Capture the cell that displays the provided text and extract its (x, y) central coordinate. 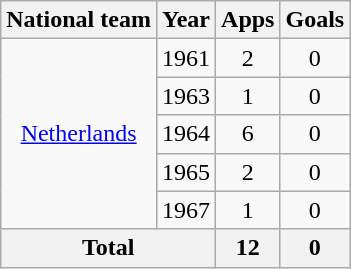
Apps (248, 20)
1964 (186, 134)
Goals (315, 20)
1965 (186, 172)
1961 (186, 58)
1963 (186, 96)
1967 (186, 210)
6 (248, 134)
Total (108, 248)
Year (186, 20)
Netherlands (79, 134)
12 (248, 248)
National team (79, 20)
